Extract the [x, y] coordinate from the center of the cell holding the provided text.  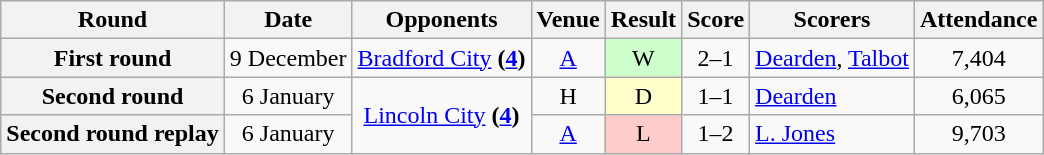
Second round replay [113, 134]
2–1 [716, 58]
Opponents [442, 20]
W [643, 58]
Result [643, 20]
9,703 [978, 134]
Bradford City (4) [442, 58]
Round [113, 20]
7,404 [978, 58]
L. Jones [832, 134]
Second round [113, 96]
First round [113, 58]
Lincoln City (4) [442, 115]
Venue [568, 20]
Attendance [978, 20]
1–1 [716, 96]
Scorers [832, 20]
Dearden, Talbot [832, 58]
Score [716, 20]
Dearden [832, 96]
1–2 [716, 134]
Date [288, 20]
6,065 [978, 96]
9 December [288, 58]
L [643, 134]
D [643, 96]
H [568, 96]
